Detect which cell encompasses the target text, then output its [X, Y] center coordinate. 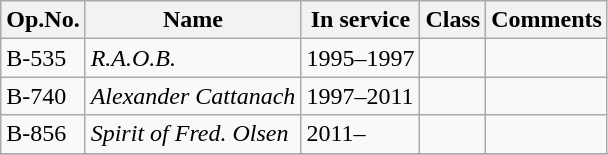
Class [453, 20]
B-535 [43, 58]
1997–2011 [360, 96]
1995–1997 [360, 58]
Op.No. [43, 20]
Name [193, 20]
Spirit of Fred. Olsen [193, 134]
B-856 [43, 134]
Comments [547, 20]
Alexander Cattanach [193, 96]
R.A.O.B. [193, 58]
In service [360, 20]
B-740 [43, 96]
2011– [360, 134]
